Output the [X, Y] coordinate of the center of the cell containing the given text.  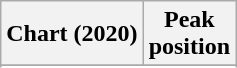
Peakposition [189, 34]
Chart (2020) [72, 34]
